Search for the cell housing the specified text and yield its (x, y) center coordinate. 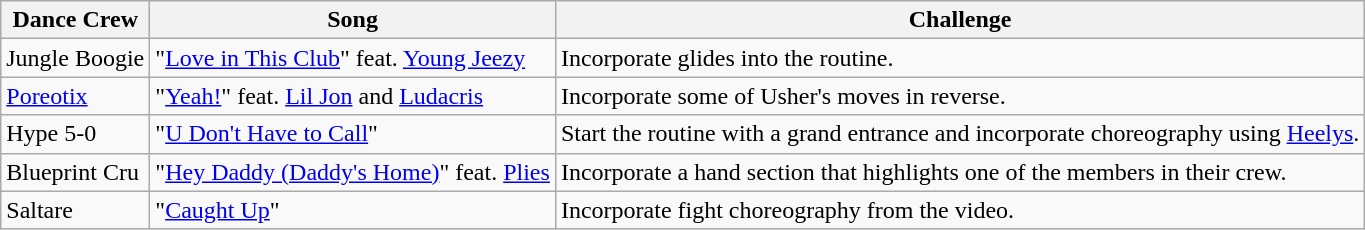
Incorporate fight choreography from the video. (960, 210)
Incorporate glides into the routine. (960, 58)
Poreotix (76, 96)
Dance Crew (76, 20)
Jungle Boogie (76, 58)
"Love in This Club" feat. Young Jeezy (353, 58)
Incorporate some of Usher's moves in reverse. (960, 96)
Hype 5-0 (76, 134)
Challenge (960, 20)
"Yeah!" feat. Lil Jon and Ludacris (353, 96)
Blueprint Cru (76, 172)
"U Don't Have to Call" (353, 134)
Song (353, 20)
Incorporate a hand section that highlights one of the members in their crew. (960, 172)
"Caught Up" (353, 210)
Start the routine with a grand entrance and incorporate choreography using Heelys. (960, 134)
Saltare (76, 210)
"Hey Daddy (Daddy's Home)" feat. Plies (353, 172)
